Detect which cell encompasses the target text, then output its [x, y] center coordinate. 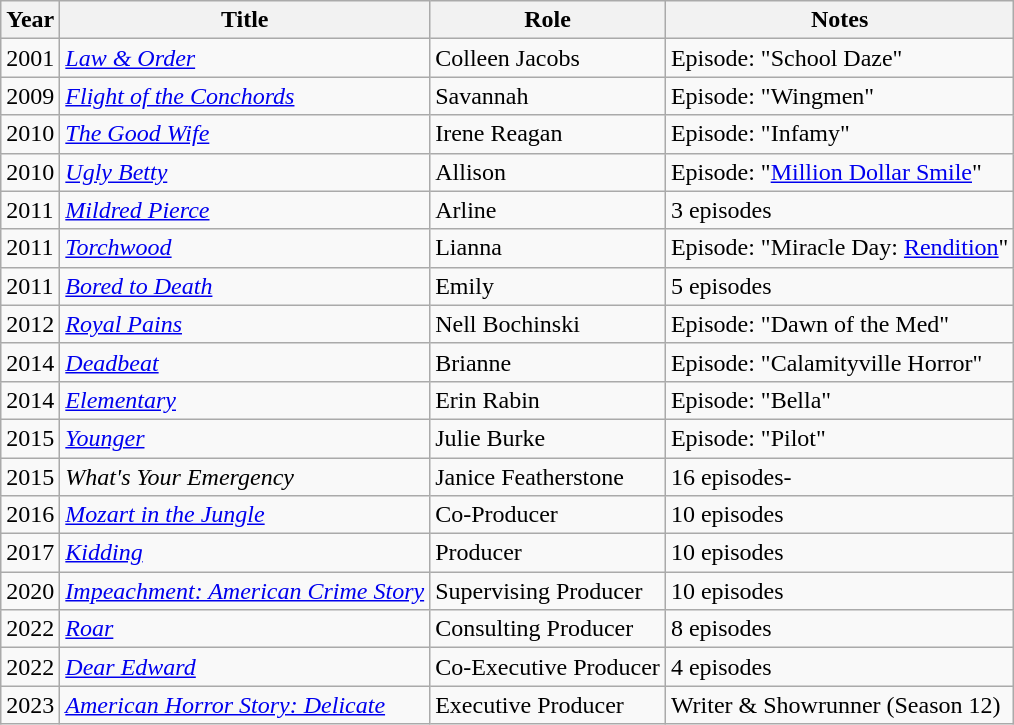
Dear Edward [245, 667]
Torchwood [245, 248]
Episode: "Pilot" [840, 438]
Kidding [245, 553]
Arline [548, 210]
Executive Producer [548, 705]
Episode: "Bella" [840, 400]
Colleen Jacobs [548, 58]
8 episodes [840, 629]
Role [548, 20]
Lianna [548, 248]
Allison [548, 172]
Erin Rabin [548, 400]
Deadbeat [245, 362]
Co-Executive Producer [548, 667]
2012 [30, 324]
Notes [840, 20]
Co-Producer [548, 515]
Supervising Producer [548, 591]
Writer & Showrunner (Season 12) [840, 705]
Consulting Producer [548, 629]
Julie Burke [548, 438]
5 episodes [840, 286]
Episode: "Dawn of the Med" [840, 324]
Flight of the Conchords [245, 96]
Roar [245, 629]
Younger [245, 438]
4 episodes [840, 667]
Episode: "Miracle Day: Rendition" [840, 248]
What's Your Emergency [245, 477]
Title [245, 20]
Emily [548, 286]
Savannah [548, 96]
Episode: "Calamityville Horror" [840, 362]
Royal Pains [245, 324]
3 episodes [840, 210]
Nell Bochinski [548, 324]
Impeachment: American Crime Story [245, 591]
Episode: "Million Dollar Smile" [840, 172]
Ugly Betty [245, 172]
Janice Featherstone [548, 477]
2016 [30, 515]
Irene Reagan [548, 134]
American Horror Story: Delicate [245, 705]
The Good Wife [245, 134]
Elementary [245, 400]
2020 [30, 591]
Bored to Death [245, 286]
Mozart in the Jungle [245, 515]
Brianne [548, 362]
2023 [30, 705]
Episode: "Wingmen" [840, 96]
Law & Order [245, 58]
Year [30, 20]
2017 [30, 553]
Episode: "School Daze" [840, 58]
16 episodes- [840, 477]
Mildred Pierce [245, 210]
Producer [548, 553]
Episode: "Infamy" [840, 134]
2009 [30, 96]
2001 [30, 58]
